Return (x, y) of the center of cell containing provided text 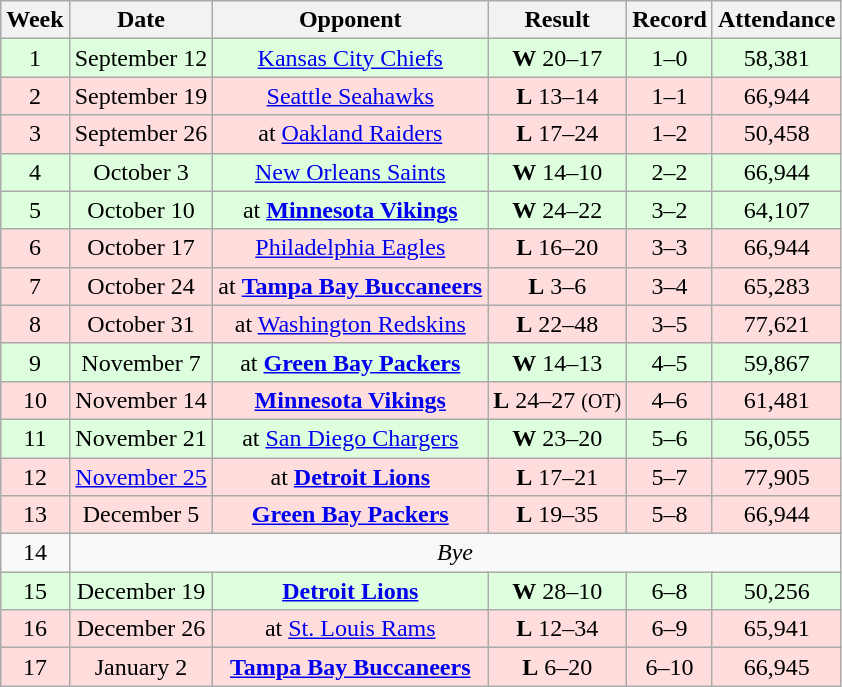
77,621 (776, 324)
3 (35, 134)
L 3–6 (558, 286)
Tampa Bay Buccaneers (350, 667)
14 (35, 553)
L 24–27 (OT) (558, 400)
October 24 (141, 286)
November 14 (141, 400)
64,107 (776, 210)
L 13–14 (558, 96)
W 28–10 (558, 591)
at St. Louis Rams (350, 629)
4–6 (670, 400)
Kansas City Chiefs (350, 58)
2 (35, 96)
Date (141, 20)
59,867 (776, 362)
L 12–34 (558, 629)
September 26 (141, 134)
W 20–17 (558, 58)
5–7 (670, 477)
12 (35, 477)
at Tampa Bay Buccaneers (350, 286)
Week (35, 20)
at Green Bay Packers (350, 362)
Detroit Lions (350, 591)
L 17–24 (558, 134)
September 19 (141, 96)
December 5 (141, 515)
December 19 (141, 591)
L 16–20 (558, 248)
Result (558, 20)
L 19–35 (558, 515)
1–2 (670, 134)
4 (35, 172)
1–0 (670, 58)
Attendance (776, 20)
October 31 (141, 324)
4–5 (670, 362)
3–4 (670, 286)
1–1 (670, 96)
Record (670, 20)
at Oakland Raiders (350, 134)
November 7 (141, 362)
January 2 (141, 667)
at San Diego Chargers (350, 438)
50,256 (776, 591)
61,481 (776, 400)
56,055 (776, 438)
Bye (455, 553)
66,945 (776, 667)
65,941 (776, 629)
10 (35, 400)
October 3 (141, 172)
at Minnesota Vikings (350, 210)
3–3 (670, 248)
8 (35, 324)
W 14–13 (558, 362)
L 6–20 (558, 667)
November 25 (141, 477)
Opponent (350, 20)
15 (35, 591)
17 (35, 667)
50,458 (776, 134)
September 12 (141, 58)
W 14–10 (558, 172)
16 (35, 629)
at Detroit Lions (350, 477)
at Washington Redskins (350, 324)
Seattle Seahawks (350, 96)
October 17 (141, 248)
3–5 (670, 324)
December 26 (141, 629)
2–2 (670, 172)
5 (35, 210)
6–9 (670, 629)
9 (35, 362)
13 (35, 515)
L 17–21 (558, 477)
3–2 (670, 210)
11 (35, 438)
6–8 (670, 591)
October 10 (141, 210)
77,905 (776, 477)
65,283 (776, 286)
New Orleans Saints (350, 172)
Green Bay Packers (350, 515)
1 (35, 58)
W 23–20 (558, 438)
W 24–22 (558, 210)
5–8 (670, 515)
L 22–48 (558, 324)
November 21 (141, 438)
7 (35, 286)
Philadelphia Eagles (350, 248)
5–6 (670, 438)
Minnesota Vikings (350, 400)
58,381 (776, 58)
6–10 (670, 667)
6 (35, 248)
